Detect which cell encompasses the target text, then output its [x, y] center coordinate. 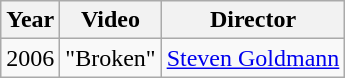
Director [253, 20]
2006 [30, 58]
"Broken" [110, 58]
Steven Goldmann [253, 58]
Video [110, 20]
Year [30, 20]
